Pinpoint the cell where the given text exists, returning its [x, y] midpoint coordinate. 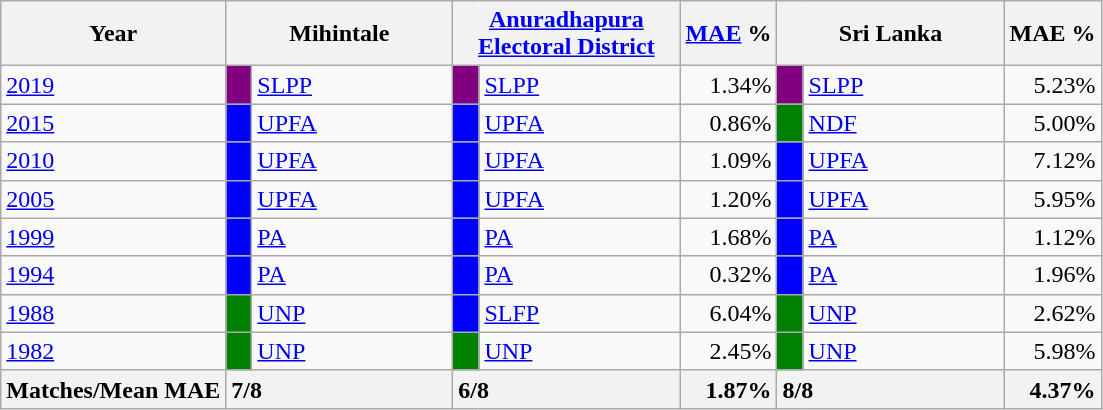
Anuradhapura Electoral District [566, 34]
1.68% [728, 237]
4.37% [1052, 389]
1.12% [1052, 237]
1.87% [728, 389]
1982 [114, 351]
2015 [114, 123]
2.45% [728, 351]
5.95% [1052, 199]
1999 [114, 237]
6/8 [566, 389]
Matches/Mean MAE [114, 389]
1.34% [728, 85]
5.98% [1052, 351]
1.09% [728, 161]
2.62% [1052, 313]
2010 [114, 161]
8/8 [890, 389]
Sri Lanka [890, 34]
2019 [114, 85]
2005 [114, 199]
0.32% [728, 275]
1.20% [728, 199]
1988 [114, 313]
6.04% [728, 313]
Mihintale [340, 34]
NDF [904, 123]
Year [114, 34]
0.86% [728, 123]
SLFP [580, 313]
5.00% [1052, 123]
1994 [114, 275]
7.12% [1052, 161]
5.23% [1052, 85]
7/8 [340, 389]
1.96% [1052, 275]
